Determine the [x, y] coordinate at the center of the cell enclosing the given text.  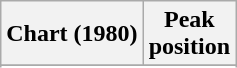
Chart (1980) [72, 34]
Peakposition [189, 34]
